Provide the [X, Y] coordinate of the cell's center where the given text is located.  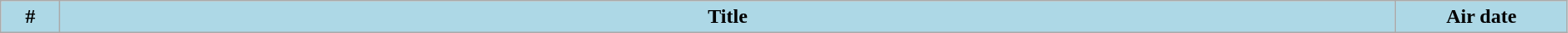
Title [728, 17]
# [30, 17]
Air date [1481, 17]
